Find where the given text appears and provide that cell's center as [X, Y] coordinate. 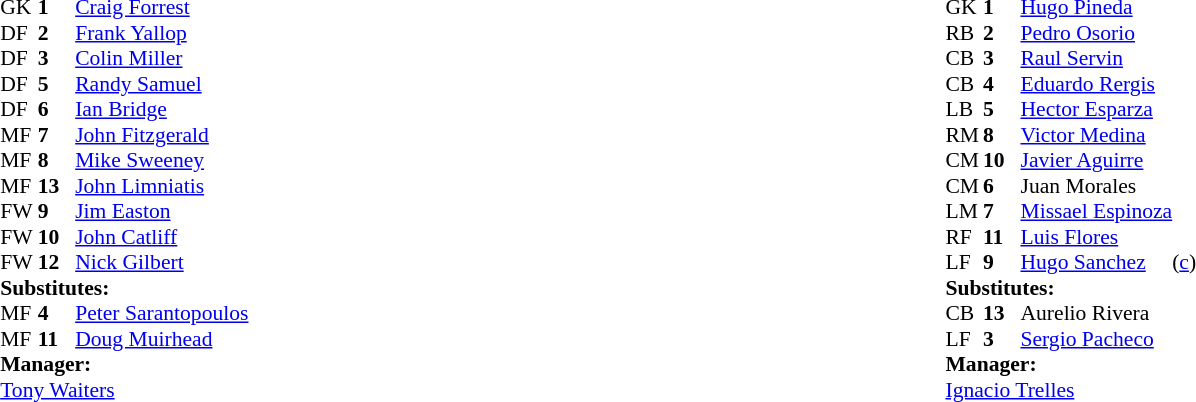
LB [964, 109]
RM [964, 135]
Nick Gilbert [162, 263]
Luis Flores [1096, 237]
RF [964, 237]
Ian Bridge [162, 109]
Randy Samuel [162, 84]
Missael Espinoza [1096, 211]
John Limniatis [162, 186]
John Fitzgerald [162, 135]
Aurelio Rivera [1096, 313]
Juan Morales [1096, 186]
John Catliff [162, 237]
Frank Yallop [162, 33]
Jim Easton [162, 211]
Javier Aguirre [1096, 161]
Hugo Sanchez [1096, 263]
Eduardo Rergis [1096, 84]
RB [964, 33]
Mike Sweeney [162, 161]
Peter Sarantopoulos [162, 313]
Victor Medina [1096, 135]
Raul Servin [1096, 59]
Hector Esparza [1096, 109]
Sergio Pacheco [1096, 339]
12 [57, 263]
Doug Muirhead [162, 339]
LM [964, 211]
Pedro Osorio [1096, 33]
Colin Miller [162, 59]
(c) [1184, 263]
